Identify which cell holds the provided text, then report its (x, y) central coordinate. 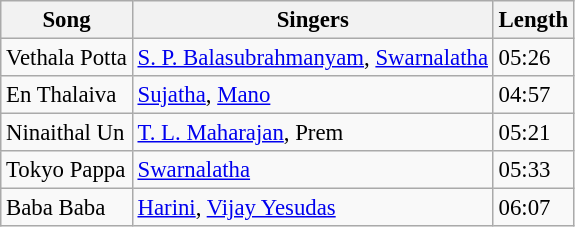
Harini, Vijay Yesudas (312, 208)
Length (533, 20)
04:57 (533, 95)
Singers (312, 20)
En Thalaiva (66, 95)
T. L. Maharajan, Prem (312, 133)
Sujatha, Mano (312, 95)
Swarnalatha (312, 170)
05:26 (533, 58)
Song (66, 20)
05:33 (533, 170)
Ninaithal Un (66, 133)
06:07 (533, 208)
Vethala Potta (66, 58)
Tokyo Pappa (66, 170)
S. P. Balasubrahmanyam, Swarnalatha (312, 58)
Baba Baba (66, 208)
05:21 (533, 133)
